Return the (X, Y) coordinate for the center point of the cell that contains the specified text.  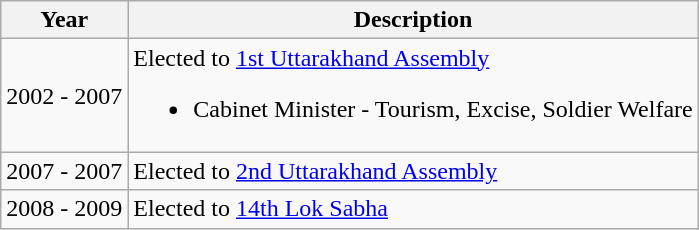
Description (413, 20)
Year (64, 20)
2008 - 2009 (64, 209)
Elected to 1st Uttarakhand AssemblyCabinet Minister - Tourism, Excise, Soldier Welfare (413, 96)
Elected to 2nd Uttarakhand Assembly (413, 171)
2002 - 2007 (64, 96)
Elected to 14th Lok Sabha (413, 209)
2007 - 2007 (64, 171)
